Capture the cell that displays the provided text and extract its [X, Y] central coordinate. 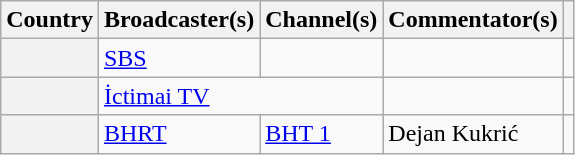
Country [50, 20]
Dejan Kukrić [473, 134]
Commentator(s) [473, 20]
BHT 1 [322, 134]
Channel(s) [322, 20]
İctimai TV [240, 96]
Broadcaster(s) [178, 20]
BHRT [178, 134]
SBS [178, 58]
